Locate the cell with the specified text and output its (X, Y) center coordinate. 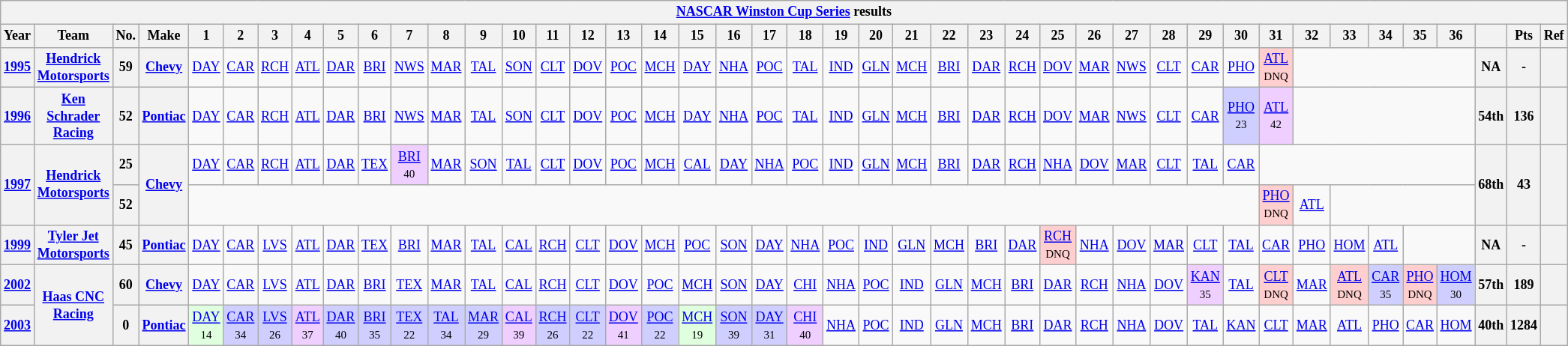
RCH26 (553, 326)
Ken Schrader Racing (73, 116)
KAN35 (1205, 285)
CLT22 (588, 326)
59 (126, 67)
CAR35 (1386, 285)
26 (1094, 36)
PHO23 (1241, 116)
4 (307, 36)
BRI35 (375, 326)
35 (1420, 36)
Haas CNC Racing (73, 306)
1284 (1524, 326)
19 (841, 36)
CLTDNQ (1276, 285)
CAL39 (519, 326)
DOV41 (624, 326)
KAN (1241, 326)
2002 (18, 285)
RCHDNQ (1058, 245)
ATL42 (1276, 116)
18 (805, 36)
1 (206, 36)
MCH19 (697, 326)
23 (986, 36)
27 (1132, 36)
1999 (18, 245)
MAR29 (484, 326)
8 (446, 36)
TEX22 (409, 326)
189 (1524, 285)
68th (1491, 184)
Ref (1554, 36)
54th (1491, 116)
Tyler Jet Motorsports (73, 245)
136 (1524, 116)
33 (1350, 36)
Make (163, 36)
DAY14 (206, 326)
No. (126, 36)
1995 (18, 67)
21 (912, 36)
2003 (18, 326)
40th (1491, 326)
2 (241, 36)
12 (588, 36)
15 (697, 36)
34 (1386, 36)
14 (660, 36)
43 (1524, 184)
CAR34 (241, 326)
CHI40 (805, 326)
POC22 (660, 326)
57th (1491, 285)
DAY31 (769, 326)
Team (73, 36)
36 (1456, 36)
29 (1205, 36)
20 (876, 36)
32 (1312, 36)
3 (275, 36)
9 (484, 36)
1997 (18, 184)
16 (734, 36)
ATL37 (307, 326)
11 (553, 36)
24 (1023, 36)
1996 (18, 116)
28 (1169, 36)
60 (126, 285)
13 (624, 36)
SON39 (734, 326)
17 (769, 36)
30 (1241, 36)
Year (18, 36)
0 (126, 326)
LVS26 (275, 326)
6 (375, 36)
CHI (805, 285)
NASCAR Winston Cup Series results (784, 12)
Pts (1524, 36)
BRI40 (409, 165)
22 (949, 36)
DAR40 (340, 326)
31 (1276, 36)
TAL34 (446, 326)
45 (126, 245)
7 (409, 36)
HOM30 (1456, 285)
10 (519, 36)
5 (340, 36)
